For the text-containing cell, return its midpoint in (x, y) coordinate format. 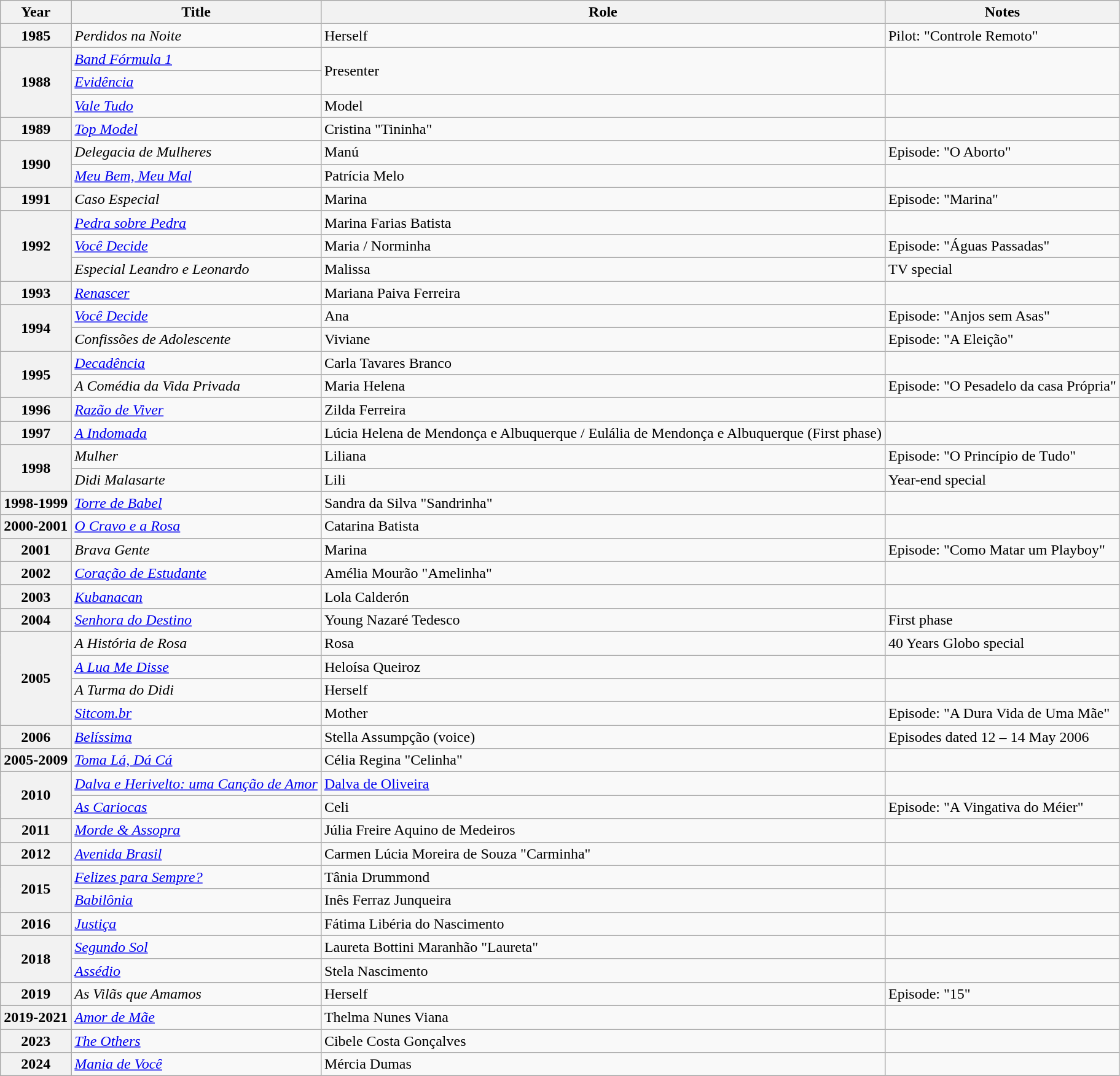
Coração de Estudante (197, 573)
Episodes dated 12 – 14 May 2006 (1002, 737)
Lili (603, 480)
2024 (36, 1064)
Role (603, 12)
Carla Tavares Branco (603, 363)
Fátima Libéria do Nascimento (603, 924)
Babilônia (197, 900)
Episode: "O Pesadelo da casa Própria" (1002, 386)
2002 (36, 573)
Mércia Dumas (603, 1064)
2011 (36, 830)
1993 (36, 293)
Liliana (603, 456)
Renascer (197, 293)
Didi Malasarte (197, 480)
Júlia Freire Aquino de Medeiros (603, 830)
Patrícia Melo (603, 176)
Episode: "O Princípio de Tudo" (1002, 456)
2000-2001 (36, 526)
2006 (36, 737)
Episode: "15" (1002, 994)
Caso Especial (197, 199)
1994 (36, 328)
Stela Nascimento (603, 970)
2010 (36, 795)
Perdidos na Noite (197, 36)
Mania de Você (197, 1064)
1990 (36, 164)
2023 (36, 1041)
Ana (603, 316)
2019-2021 (36, 1017)
Malissa (603, 269)
40 Years Globo special (1002, 643)
Episode: "Como Matar um Playboy" (1002, 550)
2005 (36, 678)
Sitcom.br (197, 714)
Maria Helena (603, 386)
Marina Farias Batista (603, 222)
Felizes para Sempre? (197, 877)
Lola Calderón (603, 596)
Presenter (603, 71)
2012 (36, 854)
Lúcia Helena de Mendonça e Albuquerque / Eulália de Mendonça e Albuquerque (First phase) (603, 433)
2004 (36, 620)
Amor de Mãe (197, 1017)
Stella Assumpção (voice) (603, 737)
Brava Gente (197, 550)
Episode: "A Eleição" (1002, 340)
1992 (36, 246)
Young Nazaré Tedesco (603, 620)
Senhora do Destino (197, 620)
O Cravo e a Rosa (197, 526)
1985 (36, 36)
1991 (36, 199)
1998 (36, 468)
A Comédia da Vida Privada (197, 386)
2005-2009 (36, 760)
1996 (36, 410)
Band Fórmula 1 (197, 59)
First phase (1002, 620)
Viviane (603, 340)
TV special (1002, 269)
2003 (36, 596)
Dalva de Oliveira (603, 784)
1989 (36, 129)
Tânia Drummond (603, 877)
2001 (36, 550)
Amélia Mourão "Amelinha" (603, 573)
Especial Leandro e Leonardo (197, 269)
Manú (603, 152)
Title (197, 12)
1998-1999 (36, 503)
Carmen Lúcia Moreira de Souza "Carminha" (603, 854)
Episode: "Marina" (1002, 199)
Year-end special (1002, 480)
Morde & Assopra (197, 830)
Meu Bem, Meu Mal (197, 176)
Episode: "Águas Passadas" (1002, 246)
A Lua Me Disse (197, 666)
Delegacia de Mulheres (197, 152)
As Vilãs que Amamos (197, 994)
Vale Tudo (197, 106)
Kubanacan (197, 596)
Episode: "O Aborto" (1002, 152)
1997 (36, 433)
Celi (603, 807)
A História de Rosa (197, 643)
Mariana Paiva Ferreira (603, 293)
Cibele Costa Gonçalves (603, 1041)
Justiça (197, 924)
Episode: "A Dura Vida de Uma Mãe" (1002, 714)
Zilda Ferreira (603, 410)
Maria / Norminha (603, 246)
Pilot: "Controle Remoto" (1002, 36)
A Indomada (197, 433)
Year (36, 12)
Belíssima (197, 737)
Confissões de Adolescente (197, 340)
Segundo Sol (197, 947)
Episode: "A Vingativa do Méier" (1002, 807)
As Cariocas (197, 807)
1988 (36, 82)
Rosa (603, 643)
Laureta Bottini Maranhão "Laureta" (603, 947)
Evidência (197, 82)
Inês Ferraz Junqueira (603, 900)
Sandra da Silva "Sandrinha" (603, 503)
Assédio (197, 970)
Decadência (197, 363)
2016 (36, 924)
Toma Lá, Dá Cá (197, 760)
Pedra sobre Pedra (197, 222)
Catarina Batista (603, 526)
1995 (36, 375)
2015 (36, 889)
Torre de Babel (197, 503)
A Turma do Didi (197, 690)
Notes (1002, 12)
Top Model (197, 129)
Thelma Nunes Viana (603, 1017)
Episode: "Anjos sem Asas" (1002, 316)
Célia Regina "Celinha" (603, 760)
Heloísa Queiroz (603, 666)
Mulher (197, 456)
Razão de Viver (197, 410)
2019 (36, 994)
Dalva e Herivelto: uma Canção de Amor (197, 784)
Cristina "Tininha" (603, 129)
2018 (36, 959)
Model (603, 106)
The Others (197, 1041)
Mother (603, 714)
Avenida Brasil (197, 854)
